Output the (x, y) coordinate of the center of the cell containing the given text.  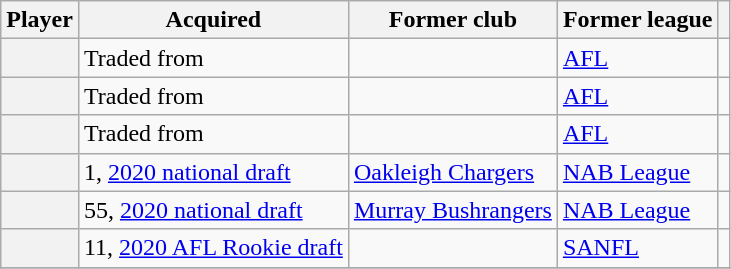
Former club (452, 20)
Acquired (213, 20)
Murray Bushrangers (452, 210)
Player (40, 20)
55, 2020 national draft (213, 210)
SANFL (638, 248)
Former league (638, 20)
1, 2020 national draft (213, 172)
Oakleigh Chargers (452, 172)
11, 2020 AFL Rookie draft (213, 248)
